Determine the [x, y] coordinate at the center of the cell enclosing the given text.  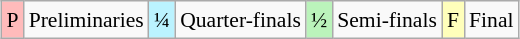
F [453, 20]
½ [319, 20]
Quarter-finals [240, 20]
Preliminaries [86, 20]
Semi-finals [387, 20]
P [12, 20]
Final [492, 20]
¼ [162, 20]
